Find where the given text appears and provide that cell's center as [X, Y] coordinate. 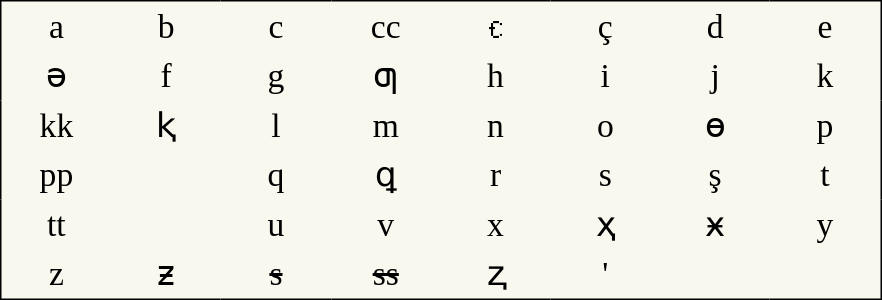
i [605, 76]
j [715, 76]
h [496, 76]
t [826, 175]
d [715, 26]
ƶ [166, 274]
pp [56, 175]
ҳ [605, 225]
ƣ [386, 76]
ɵ [715, 125]
сс [386, 26]
g [276, 76]
y [826, 225]
c [276, 26]
е [826, 26]
f [166, 76]
ç [605, 26]
о [605, 125]
ə [56, 76]
l [276, 125]
ⱪ [166, 125]
b [166, 26]
n [496, 125]
q [276, 175]
u [276, 225]
ꞓ [496, 26]
k [826, 76]
tt [56, 225]
r [496, 175]
m [386, 125]
а [56, 26]
z [56, 274]
' [605, 274]
ⱬ [496, 274]
x [496, 225]
ꝗ [386, 175]
kk [56, 125]
ӿ [715, 225]
v [386, 225]
ş [715, 175]
p [826, 125]
ss [386, 274]
